Scan for the cell matching the given text and deliver its [X, Y] coordinate at center. 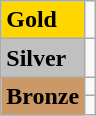
Silver [43, 58]
Bronze [43, 96]
Gold [43, 20]
